Scan for the cell matching the given text and deliver its (X, Y) coordinate at center. 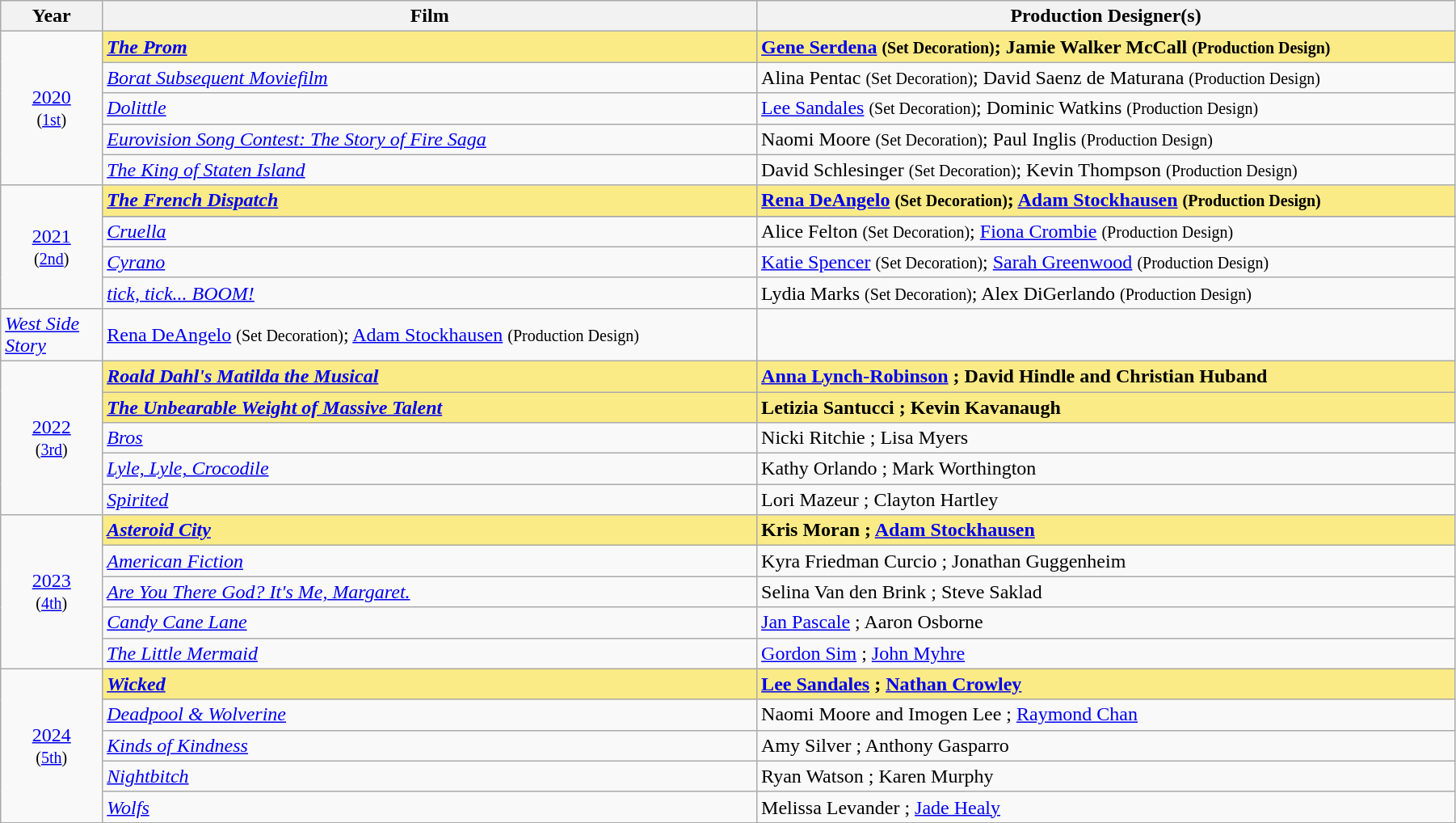
Melissa Levander ; Jade Healy (1106, 807)
Selina Van den Brink ; Steve Saklad (1106, 592)
2021(2nd) (52, 247)
Katie Spencer (Set Decoration); Sarah Greenwood (Production Design) (1106, 262)
West Side Story (52, 335)
2024(5th) (52, 745)
Letizia Santucci ; Kevin Kavanaugh (1106, 407)
Asteroid City (430, 530)
Jan Pascale ; Aaron Osborne (1106, 623)
The Little Mermaid (430, 653)
2023(4th) (52, 592)
Ryan Watson ; Karen Murphy (1106, 776)
Lyle, Lyle, Crocodile (430, 469)
Lee Sandales (Set Decoration); Dominic Watkins (Production Design) (1106, 108)
The Unbearable Weight of Massive Talent (430, 407)
The King of Staten Island (430, 170)
Alina Pentac (Set Decoration); David Saenz de Maturana (Production Design) (1106, 78)
Cyrano (430, 262)
Naomi Moore and Imogen Lee ; Raymond Chan (1106, 715)
David Schlesinger (Set Decoration); Kevin Thompson (Production Design) (1106, 170)
Kris Moran ; Adam Stockhausen (1106, 530)
Alice Felton (Set Decoration); Fiona Crombie (Production Design) (1106, 231)
Borat Subsequent Moviefilm (430, 78)
Wolfs (430, 807)
Kathy Orlando ; Mark Worthington (1106, 469)
Gene Serdena (Set Decoration); Jamie Walker McCall (Production Design) (1106, 47)
tick, tick... BOOM! (430, 293)
The Prom (430, 47)
American Fiction (430, 561)
Are You There God? It's Me, Margaret. (430, 592)
Cruella (430, 231)
Amy Silver ; Anthony Gasparro (1106, 745)
Film (430, 16)
2022(3rd) (52, 437)
Production Designer(s) (1106, 16)
Wicked (430, 684)
Lori Mazeur ; Clayton Hartley (1106, 500)
Kinds of Kindness (430, 745)
Eurovision Song Contest: The Story of Fire Saga (430, 139)
Nightbitch (430, 776)
The French Dispatch (430, 200)
Deadpool & Wolverine (430, 715)
Lydia Marks (Set Decoration); Alex DiGerlando (Production Design) (1106, 293)
Lee Sandales ; Nathan Crowley (1106, 684)
Naomi Moore (Set Decoration); Paul Inglis (Production Design) (1106, 139)
Nicki Ritchie ; Lisa Myers (1106, 438)
Bros (430, 438)
2020(1st) (52, 108)
Spirited (430, 500)
Anna Lynch-Robinson ; David Hindle and Christian Huband (1106, 376)
Kyra Friedman Curcio ; Jonathan Guggenheim (1106, 561)
Roald Dahl's Matilda the Musical (430, 376)
Gordon Sim ; John Myhre (1106, 653)
Candy Cane Lane (430, 623)
Year (52, 16)
Dolittle (430, 108)
